Output the [X, Y] coordinate of the center of the cell containing the given text.  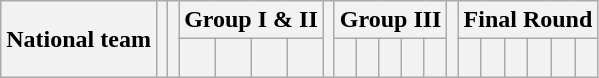
Final Round [528, 20]
Group III [390, 20]
National team [79, 39]
Group I & II [252, 20]
